Search for the cell housing the specified text and yield its [x, y] center coordinate. 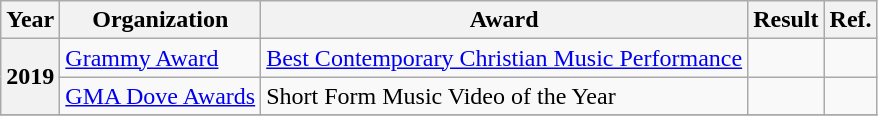
Result [786, 20]
GMA Dove Awards [160, 96]
2019 [30, 77]
Best Contemporary Christian Music Performance [504, 58]
Ref. [850, 20]
Award [504, 20]
Short Form Music Video of the Year [504, 96]
Organization [160, 20]
Grammy Award [160, 58]
Year [30, 20]
